From the cell containing the given text, extract its center point as [X, Y] coordinate. 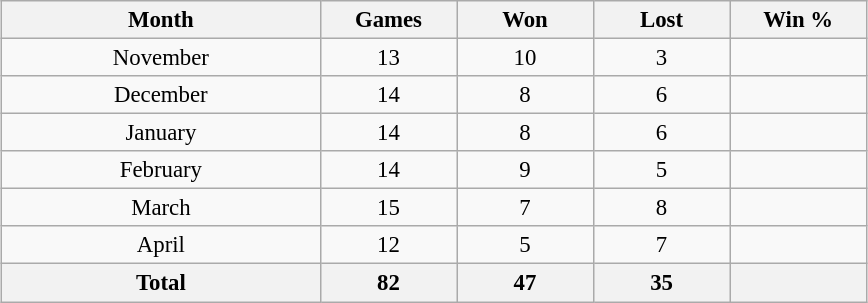
13 [388, 58]
10 [526, 58]
9 [526, 170]
January [162, 133]
82 [388, 283]
February [162, 170]
December [162, 95]
Total [162, 283]
35 [662, 283]
March [162, 208]
April [162, 245]
Win % [798, 20]
Won [526, 20]
Lost [662, 20]
12 [388, 245]
November [162, 58]
Month [162, 20]
15 [388, 208]
47 [526, 283]
Games [388, 20]
3 [662, 58]
